Pinpoint the cell where the given text exists, returning its (X, Y) midpoint coordinate. 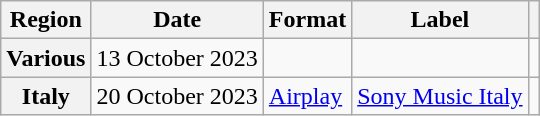
13 October 2023 (177, 58)
Airplay (307, 96)
Label (440, 20)
Format (307, 20)
20 October 2023 (177, 96)
Sony Music Italy (440, 96)
Italy (46, 96)
Various (46, 58)
Region (46, 20)
Date (177, 20)
